Return (X, Y) of the center of cell containing provided text 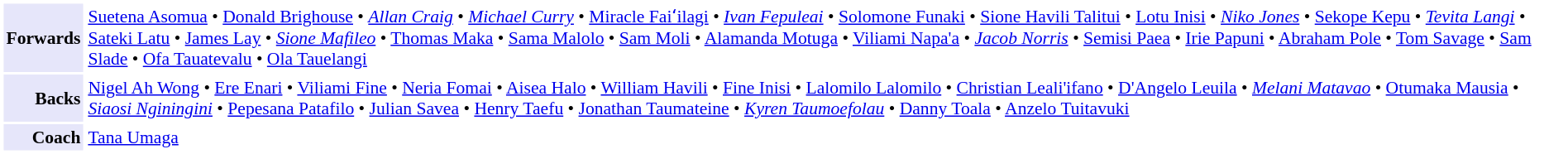
Tana Umaga (825, 137)
Forwards (43, 37)
Backs (43, 98)
Coach (43, 137)
